Find where the given text appears and provide that cell's center as (x, y) coordinate. 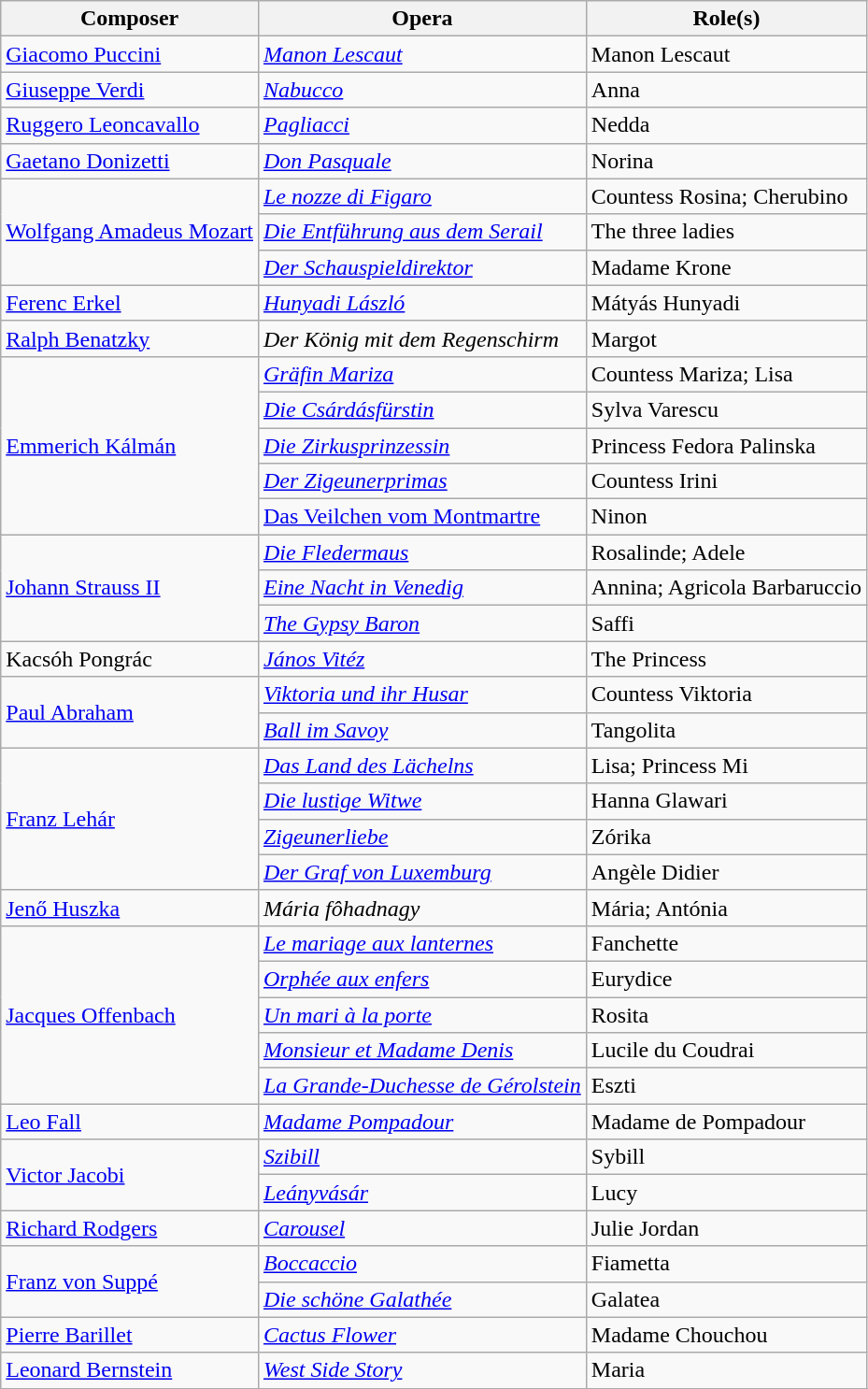
Eine Nacht in Venedig (422, 588)
Madame de Pompadour (726, 1122)
Pagliacci (422, 125)
Countess Viktoria (726, 694)
Orphée aux enfers (422, 979)
Nedda (726, 125)
Rosalinde; Adele (726, 552)
Franz Lehár (130, 819)
Fiametta (726, 1264)
Madame Pompadour (422, 1122)
Lucy (726, 1193)
Julie Jordan (726, 1228)
Countess Irini (726, 481)
Annina; Agricola Barbaruccio (726, 588)
Fanchette (726, 943)
Carousel (422, 1228)
Opera (422, 19)
The Princess (726, 659)
Maria (726, 1370)
Margot (726, 338)
Rosita (726, 1014)
Ninon (726, 517)
Giacomo Puccini (130, 54)
Boccaccio (422, 1264)
Der König mit dem Regenschirm (422, 338)
Lucile du Coudrai (726, 1051)
Pierre Barillet (130, 1335)
Leonard Bernstein (130, 1370)
Zórika (726, 837)
Victor Jacobi (130, 1175)
Die Zirkusprinzessin (422, 446)
Eszti (726, 1086)
Don Pasquale (422, 161)
Saffi (726, 623)
Emmerich Kálmán (130, 445)
Leo Fall (130, 1122)
Lisa; Princess Mi (726, 766)
Die schöne Galathée (422, 1299)
Der Zigeunerprimas (422, 481)
Die lustige Witwe (422, 801)
Kacsóh Pongrác (130, 659)
Das Land des Lächelns (422, 766)
Gräfin Mariza (422, 374)
Un mari à la porte (422, 1014)
The Gypsy Baron (422, 623)
Countess Mariza; Lisa (726, 374)
Sybill (726, 1157)
Gaetano Donizetti (130, 161)
Viktoria und ihr Husar (422, 694)
Le nozze di Figaro (422, 196)
Madame Krone (726, 267)
Angèle Didier (726, 872)
Wolfgang Amadeus Mozart (130, 232)
Ruggero Leoncavallo (130, 125)
Anna (726, 90)
Sylva Varescu (726, 409)
Hunyadi László (422, 303)
Die Csárdásfürstin (422, 409)
Zigeunerliebe (422, 837)
János Vitéz (422, 659)
Ball im Savoy (422, 730)
Mária; Antónia (726, 908)
Eurydice (726, 979)
La Grande-Duchesse de Gérolstein (422, 1086)
Die Fledermaus (422, 552)
Paul Abraham (130, 712)
Princess Fedora Palinska (726, 446)
Ferenc Erkel (130, 303)
Countess Rosina; Cherubino (726, 196)
Mária fôhadnagy (422, 908)
Jenő Huszka (130, 908)
Galatea (726, 1299)
Giuseppe Verdi (130, 90)
Tangolita (726, 730)
Jacques Offenbach (130, 1014)
Ralph Benatzky (130, 338)
Franz von Suppé (130, 1282)
Mátyás Hunyadi (726, 303)
Leányvásár (422, 1193)
Nabucco (422, 90)
Szibill (422, 1157)
Monsieur et Madame Denis (422, 1051)
Hanna Glawari (726, 801)
West Side Story (422, 1370)
Le mariage aux lanternes (422, 943)
Norina (726, 161)
Die Entführung aus dem Serail (422, 232)
Johann Strauss II (130, 588)
Der Graf von Luxemburg (422, 872)
Madame Chouchou (726, 1335)
Das Veilchen vom Montmartre (422, 517)
Cactus Flower (422, 1335)
The three ladies (726, 232)
Composer (130, 19)
Der Schauspieldirektor (422, 267)
Role(s) (726, 19)
Richard Rodgers (130, 1228)
